Return the (X, Y) coordinate for the center point of the cell that contains the specified text.  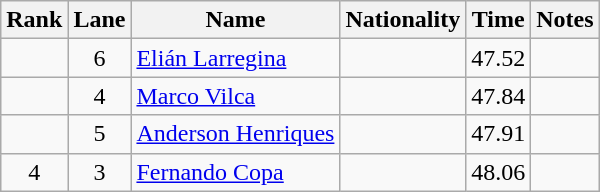
Time (498, 20)
Nationality (403, 20)
Rank (34, 20)
Notes (565, 20)
Elián Larregina (236, 58)
47.52 (498, 58)
47.91 (498, 134)
Lane (100, 20)
3 (100, 172)
Anderson Henriques (236, 134)
Marco Vilca (236, 96)
47.84 (498, 96)
Fernando Copa (236, 172)
Name (236, 20)
48.06 (498, 172)
5 (100, 134)
6 (100, 58)
